Find where the given text appears and provide that cell's center as (x, y) coordinate. 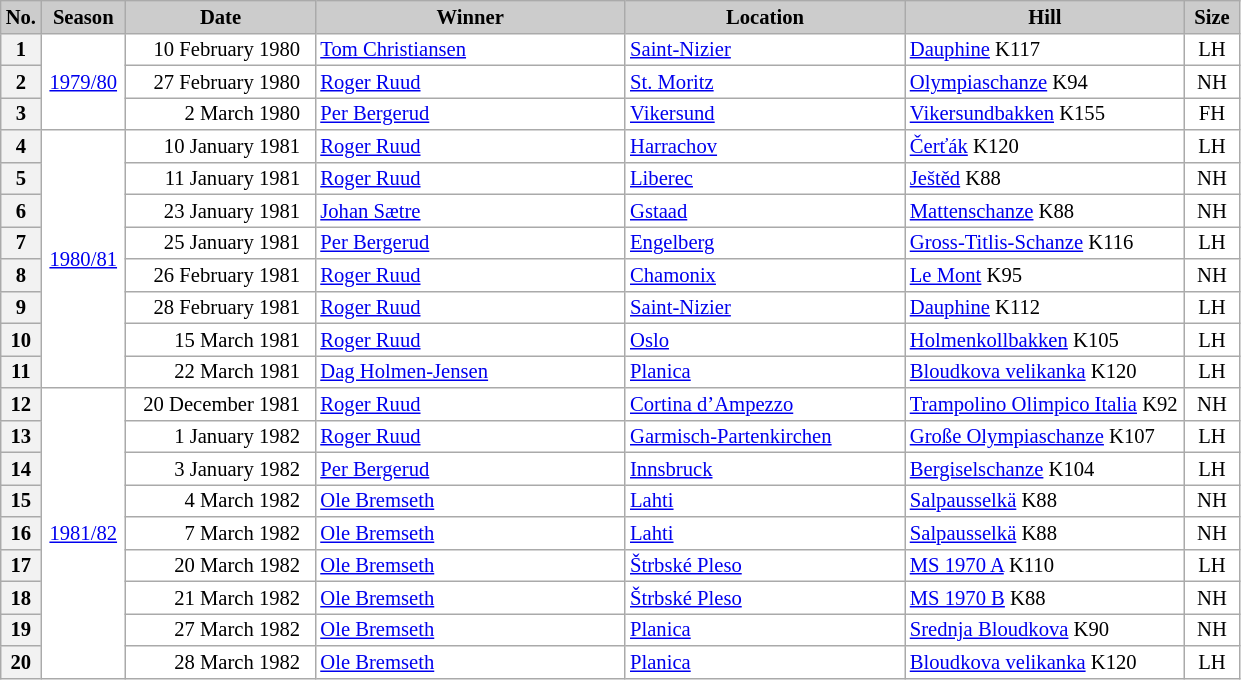
Mattenschanze K88 (1045, 210)
28 February 1981 (221, 307)
MS 1970 A K110 (1045, 565)
Hill (1045, 16)
Chamonix (765, 274)
Location (765, 16)
Dag Holmen-Jensen (470, 371)
6 (21, 210)
Oslo (765, 339)
27 February 1980 (221, 81)
Engelberg (765, 242)
8 (21, 274)
4 March 1982 (221, 500)
Garmisch-Partenkirchen (765, 436)
3 (21, 113)
Gross-Titlis-Schanze K116 (1045, 242)
Bergiselschanze K104 (1045, 468)
13 (21, 436)
25 January 1981 (221, 242)
Season (84, 16)
Cortina d’Ampezzo (765, 404)
Gstaad (765, 210)
10 January 1981 (221, 146)
20 March 1982 (221, 565)
Srednja Bloudkova K90 (1045, 629)
27 March 1982 (221, 629)
St. Moritz (765, 81)
Johan Sætre (470, 210)
1979/80 (84, 82)
10 February 1980 (221, 49)
Vikersund (765, 113)
19 (21, 629)
Liberec (765, 178)
Trampolino Olimpico Italia K92 (1045, 404)
Holmenkollbakken K105 (1045, 339)
Size (1212, 16)
Tom Christiansen (470, 49)
Innsbruck (765, 468)
7 March 1982 (221, 532)
9 (21, 307)
20 December 1981 (221, 404)
Le Mont K95 (1045, 274)
10 (21, 339)
Čerťák K120 (1045, 146)
28 March 1982 (221, 662)
2 (21, 81)
17 (21, 565)
5 (21, 178)
Dauphine K117 (1045, 49)
20 (21, 662)
14 (21, 468)
18 (21, 597)
Ještěd K88 (1045, 178)
1980/81 (84, 259)
1 (21, 49)
26 February 1981 (221, 274)
21 March 1982 (221, 597)
3 January 1982 (221, 468)
12 (21, 404)
23 January 1981 (221, 210)
MS 1970 B K88 (1045, 597)
2 March 1980 (221, 113)
FH (1212, 113)
Harrachov (765, 146)
Große Olympiaschanze K107 (1045, 436)
15 March 1981 (221, 339)
7 (21, 242)
Winner (470, 16)
No. (21, 16)
Vikersundbakken K155 (1045, 113)
11 (21, 371)
4 (21, 146)
22 March 1981 (221, 371)
15 (21, 500)
1981/82 (84, 533)
1 January 1982 (221, 436)
Olympiaschanze K94 (1045, 81)
Date (221, 16)
16 (21, 532)
Dauphine K112 (1045, 307)
11 January 1981 (221, 178)
